Search for the cell housing the specified text and yield its (x, y) center coordinate. 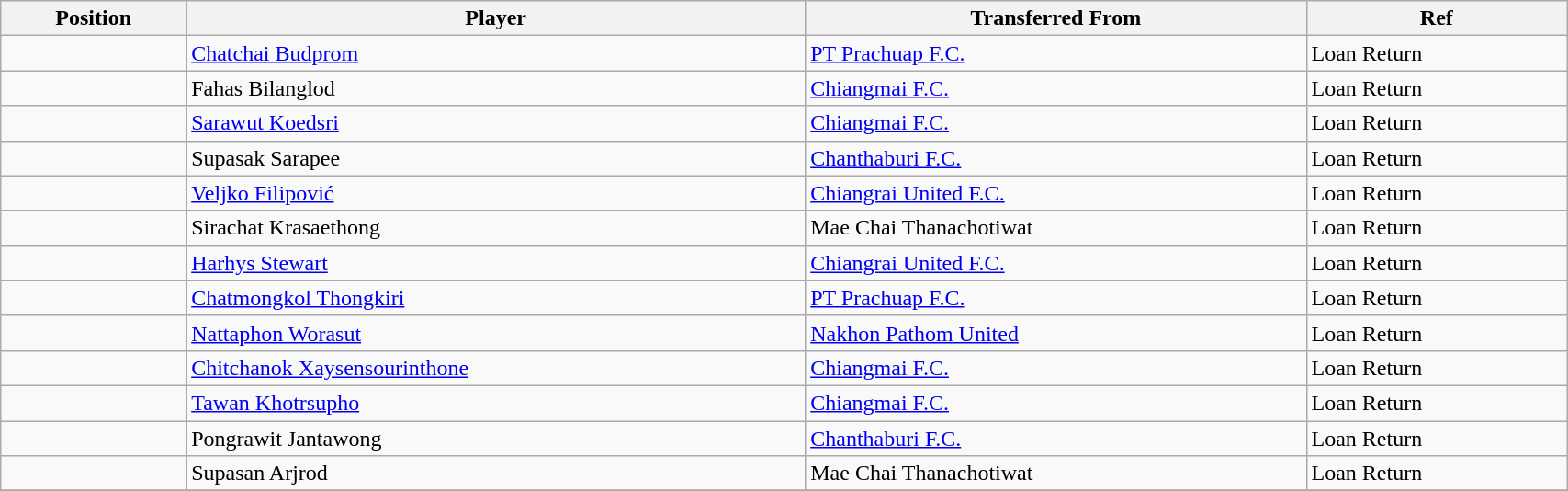
Nakhon Pathom United (1056, 333)
Transferred From (1056, 18)
Chatchai Budprom (496, 53)
Fahas Bilanglod (496, 88)
Position (94, 18)
Tawan Khotrsupho (496, 403)
Sirachat Krasaethong (496, 228)
Pongrawit Jantawong (496, 439)
Nattaphon Worasut (496, 333)
Chatmongkol Thongkiri (496, 298)
Sarawut Koedsri (496, 123)
Veljko Filipović (496, 193)
Chitchanok Xaysensourinthone (496, 368)
Ref (1437, 18)
Player (496, 18)
Supasan Arjrod (496, 474)
Supasak Sarapee (496, 158)
Harhys Stewart (496, 263)
